From the cell containing the given text, extract its center point as [x, y] coordinate. 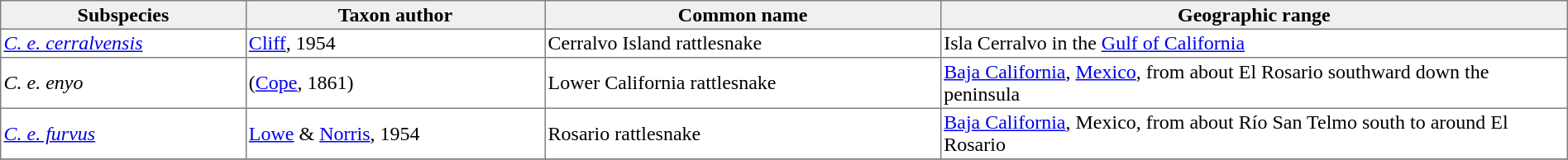
Common name [743, 15]
Rosario rattlesnake [743, 134]
Taxon author [395, 15]
Geographic range [1254, 15]
Lower California rattlesnake [743, 83]
Cliff, 1954 [395, 43]
Subspecies [123, 15]
Baja California, Mexico, from about El Rosario southward down the peninsula [1254, 83]
C. e. furvus [123, 134]
Baja California, Mexico, from about Río San Telmo south to around El Rosario [1254, 134]
Lowe & Norris, 1954 [395, 134]
C. e. cerralvensis [123, 43]
Isla Cerralvo in the Gulf of California [1254, 43]
(Cope, 1861) [395, 83]
C. e. enyo [123, 83]
Cerralvo Island rattlesnake [743, 43]
